Pinpoint the cell where the given text exists, returning its (x, y) midpoint coordinate. 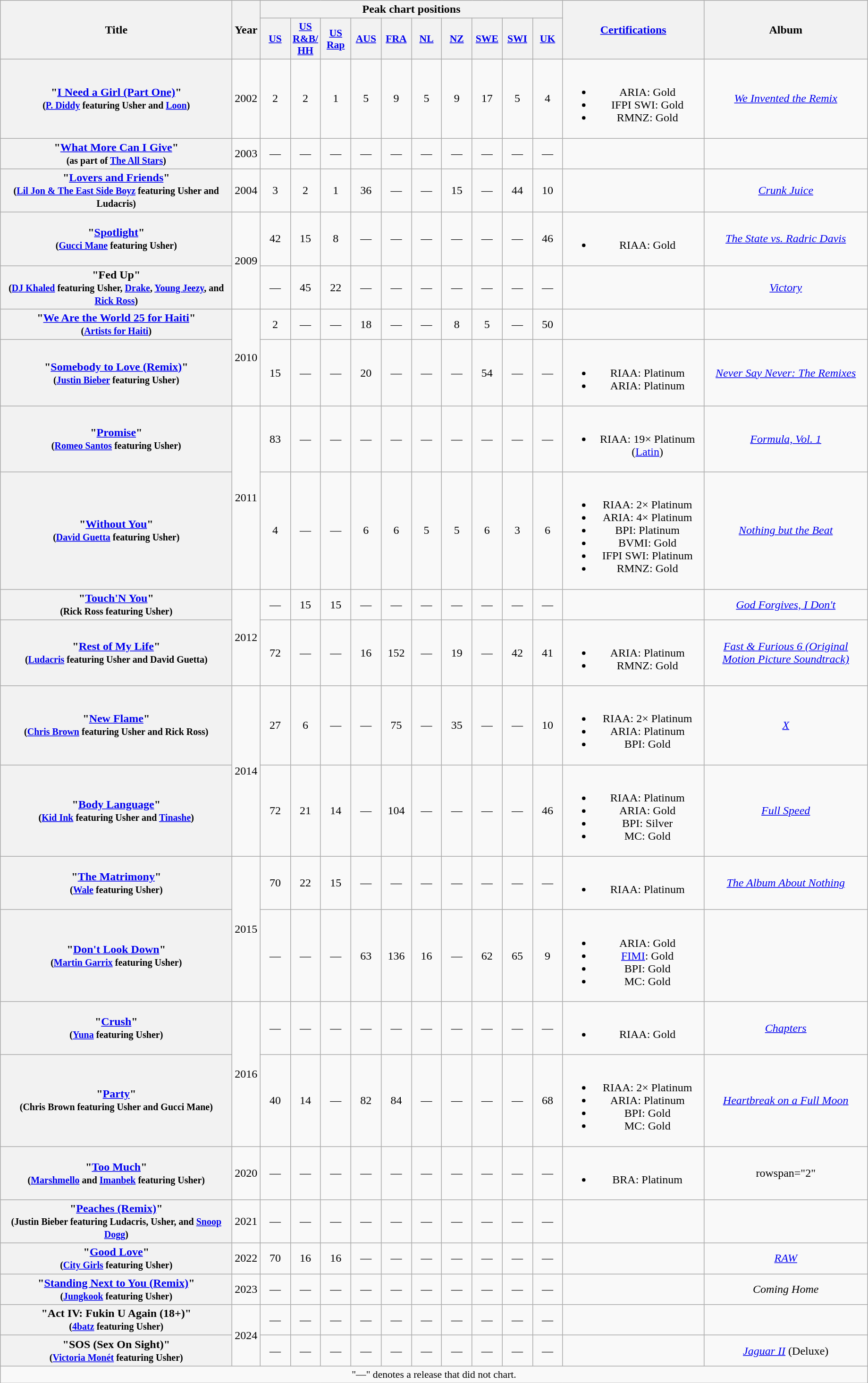
17 (487, 98)
"Body Language"(Kid Ink featuring Usher and Tinashe) (116, 810)
75 (396, 725)
"Lovers and Friends"(Lil Jon & The East Side Boyz featuring Usher and Ludacris) (116, 191)
The Album About Nothing (785, 883)
Victory (785, 287)
"The Matrimony"(Wale featuring Usher) (116, 883)
"Touch'N You"(Rick Ross featuring Usher) (116, 604)
BRA: Platinum (633, 1172)
"Somebody to Love (Remix)"(Justin Bieber featuring Usher) (116, 373)
"Too Much"(Marshmello and Imanbek featuring Usher) (116, 1172)
RIAA: PlatinumARIA: Platinum (633, 373)
104 (396, 810)
RIAA: 2× PlatinumARIA: PlatinumBPI: Gold (633, 725)
2004 (246, 191)
NL (427, 39)
Year (246, 30)
X (785, 725)
UK (548, 39)
ARIA: PlatinumRMNZ: Gold (633, 653)
45 (305, 287)
"Party"(Chris Brown featuring Usher and Gucci Mane) (116, 1100)
136 (396, 955)
NZ (457, 39)
2014 (246, 771)
2023 (246, 1290)
2016 (246, 1073)
Peak chart positions (412, 9)
"New Flame"(Chris Brown featuring Usher and Rick Ross) (116, 725)
God Forgives, I Don't (785, 604)
We Invented the Remix (785, 98)
"I Need a Girl (Part One)"(P. Diddy featuring Usher and Loon) (116, 98)
Full Speed (785, 810)
50 (548, 325)
2011 (246, 498)
Title (116, 30)
Chapters (785, 1028)
Nothing but the Beat (785, 531)
2012 (246, 637)
63 (366, 955)
RAW (785, 1258)
US Rap (336, 39)
Jaguar II (Deluxe) (785, 1351)
68 (548, 1100)
2024 (246, 1335)
27 (275, 725)
2015 (246, 929)
RIAA: 19× Platinum(Latin) (633, 439)
"Peaches (Remix)"(Justin Bieber featuring Ludacris, Usher, and Snoop Dogg) (116, 1222)
"—" denotes a release that did not chart. (434, 1375)
2003 (246, 153)
RIAA: PlatinumARIA: GoldBPI: SilverMC: Gold (633, 810)
"We Are the World 25 for Haiti"(Artists for Haiti) (116, 325)
ARIA: GoldIFPI SWI: GoldRMNZ: Gold (633, 98)
2002 (246, 98)
20 (366, 373)
Crunk Juice (785, 191)
AUS (366, 39)
"Fed Up"(DJ Khaled featuring Usher, Drake, Young Jeezy, and Rick Ross) (116, 287)
83 (275, 439)
ARIA: GoldFIMI: GoldBPI: GoldMC: Gold (633, 955)
SWI (517, 39)
USR&B/HH (305, 39)
2022 (246, 1258)
"Good Love"(City Girls featuring Usher) (116, 1258)
SWE (487, 39)
"Rest of My Life"(Ludacris featuring Usher and David Guetta) (116, 653)
41 (548, 653)
RIAA: 2× PlatinumARIA: 4× PlatinumBPI: PlatinumBVMI: GoldIFPI SWI: PlatinumRMNZ: Gold (633, 531)
"What More Can I Give"(as part of The All Stars) (116, 153)
2021 (246, 1222)
US (275, 39)
18 (366, 325)
2010 (246, 358)
Never Say Never: The Remixes (785, 373)
Album (785, 30)
FRA (396, 39)
2009 (246, 261)
RIAA: 2× PlatinumARIA: PlatinumBPI: GoldMC: Gold (633, 1100)
Fast & Furious 6 (Original Motion Picture Soundtrack) (785, 653)
"Promise"(Romeo Santos featuring Usher) (116, 439)
RIAA: Platinum (633, 883)
152 (396, 653)
84 (396, 1100)
"Spotlight"(Gucci Mane featuring Usher) (116, 239)
44 (517, 191)
62 (487, 955)
Coming Home (785, 1290)
"Don't Look Down"(Martin Garrix featuring Usher) (116, 955)
Heartbreak on a Full Moon (785, 1100)
35 (457, 725)
82 (366, 1100)
"Act IV: Fukin U Again (18+)"(4batz featuring Usher) (116, 1320)
65 (517, 955)
rowspan="2" (785, 1172)
"Standing Next to You (Remix)"(Jungkook featuring Usher) (116, 1290)
2020 (246, 1172)
The State vs. Radric Davis (785, 239)
Formula, Vol. 1 (785, 439)
19 (457, 653)
"Without You"(David Guetta featuring Usher) (116, 531)
36 (366, 191)
"Crush"(Yuna featuring Usher) (116, 1028)
54 (487, 373)
21 (305, 810)
"SOS (Sex On Sight)"(Victoria Monét featuring Usher) (116, 1351)
40 (275, 1100)
Certifications (633, 30)
